Scan for the cell matching the given text and deliver its [x, y] coordinate at center. 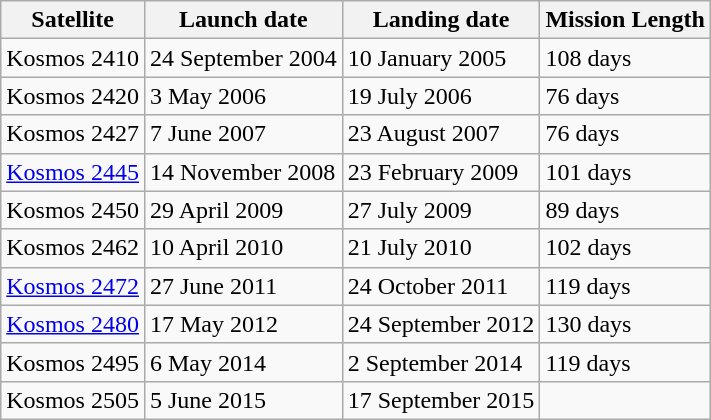
24 September 2004 [243, 58]
Kosmos 2445 [73, 172]
Kosmos 2505 [73, 400]
Kosmos 2472 [73, 286]
24 October 2011 [441, 286]
Kosmos 2410 [73, 58]
10 January 2005 [441, 58]
24 September 2012 [441, 324]
Kosmos 2495 [73, 362]
Kosmos 2480 [73, 324]
10 April 2010 [243, 248]
Satellite [73, 20]
89 days [625, 210]
14 November 2008 [243, 172]
Launch date [243, 20]
27 July 2009 [441, 210]
29 April 2009 [243, 210]
2 September 2014 [441, 362]
17 May 2012 [243, 324]
Kosmos 2427 [73, 134]
Kosmos 2420 [73, 96]
5 June 2015 [243, 400]
17 September 2015 [441, 400]
3 May 2006 [243, 96]
130 days [625, 324]
6 May 2014 [243, 362]
102 days [625, 248]
23 February 2009 [441, 172]
19 July 2006 [441, 96]
Kosmos 2462 [73, 248]
27 June 2011 [243, 286]
21 July 2010 [441, 248]
7 June 2007 [243, 134]
23 August 2007 [441, 134]
Landing date [441, 20]
Mission Length [625, 20]
101 days [625, 172]
Kosmos 2450 [73, 210]
108 days [625, 58]
